Return (x, y) of the center of cell containing provided text 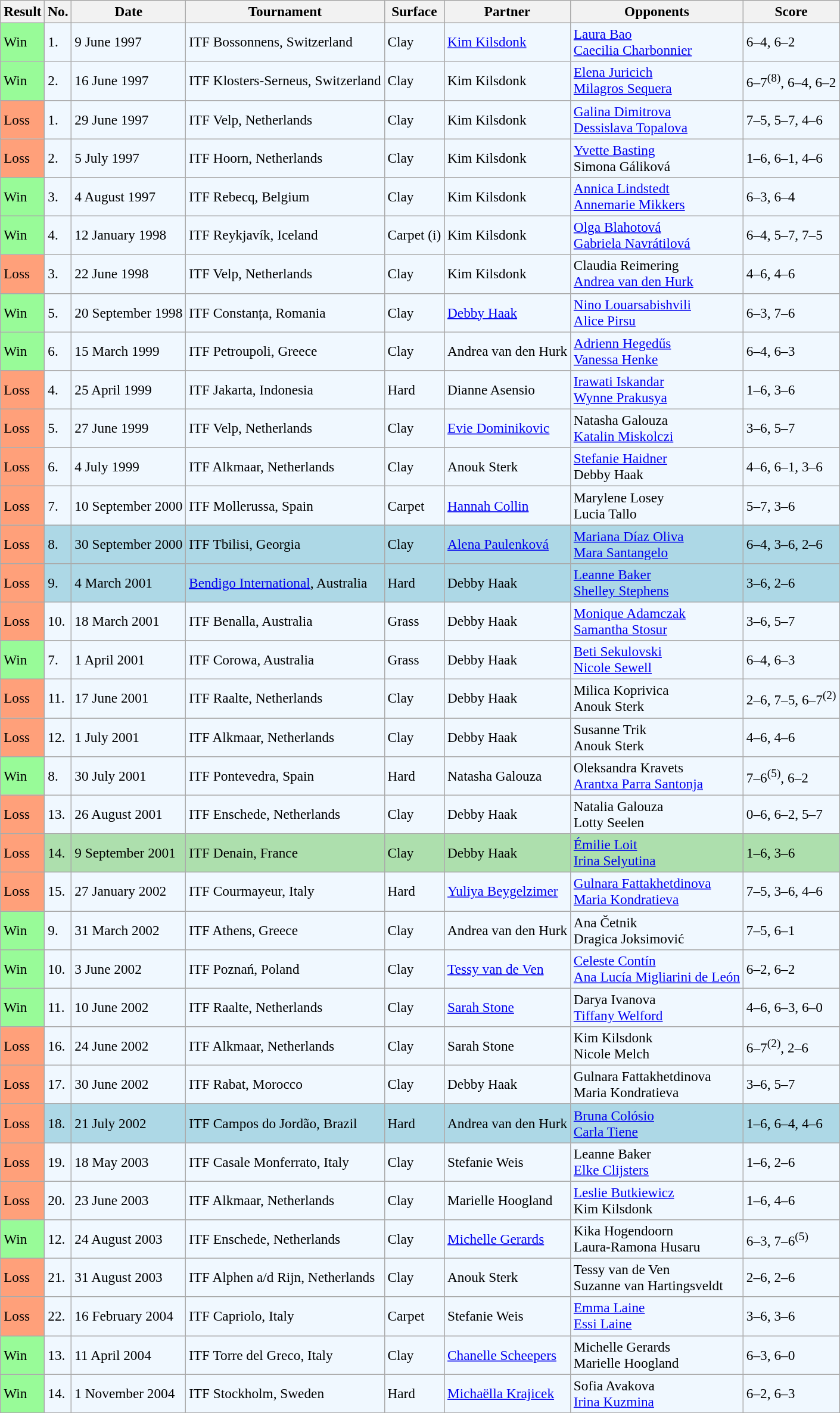
7–6(5), 6–2 (791, 776)
ITF Campos do Jordão, Brazil (285, 1123)
ITF Rebecq, Belgium (285, 197)
6–3, 7–6 (791, 312)
6–4, 6–2 (791, 42)
20. (58, 1200)
9 September 2001 (129, 852)
Marylene Losey Lucia Tallo (657, 505)
12 January 1998 (129, 235)
ITF Pontevedra, Spain (285, 776)
Milica Koprivica Anouk Sterk (657, 698)
18 March 2001 (129, 621)
21 July 2002 (129, 1123)
Galina Dimitrova Dessislava Topalova (657, 119)
ITF Alphen a/d Rijn, Netherlands (285, 1278)
18. (58, 1123)
Tessy van de Ven (508, 969)
Hannah Collin (508, 505)
1–6, 6–4, 4–6 (791, 1123)
Natasha Galouza Katalin Miskolczi (657, 428)
Beti Sekulovski Nicole Sewell (657, 660)
ITF Reykjavík, Iceland (285, 235)
Sofia Avakova Irina Kuzmina (657, 1393)
ITF Denain, France (285, 852)
6–2, 6–3 (791, 1393)
6–4, 5–7, 7–5 (791, 235)
Émilie Loit Irina Selyutina (657, 852)
Annica Lindstedt Annemarie Mikkers (657, 197)
Leslie Butkiewicz Kim Kilsdonk (657, 1200)
Susanne Trik Anouk Sterk (657, 737)
ITF Torre del Greco, Italy (285, 1355)
5 July 1997 (129, 157)
Yuliya Beygelzimer (508, 892)
ITF Benalla, Australia (285, 621)
Tournament (285, 11)
30 June 2002 (129, 1085)
Leanne Baker Elke Clijsters (657, 1162)
Olga Blahotová Gabriela Navrátilová (657, 235)
ITF Tbilisi, Georgia (285, 544)
26 August 2001 (129, 814)
ITF Constanța, Romania (285, 312)
ITF Petroupoli, Greece (285, 350)
9 June 1997 (129, 42)
6–3, 6–4 (791, 197)
0–6, 6–2, 5–7 (791, 814)
29 June 1997 (129, 119)
ITF Courmayeur, Italy (285, 892)
ITF Klosters-Serneus, Switzerland (285, 81)
ITF Poznań, Poland (285, 969)
Bruna Colósio Carla Tiene (657, 1123)
6–7(8), 6–4, 6–2 (791, 81)
22 June 1998 (129, 274)
24 June 2002 (129, 1045)
Marielle Hoogland (508, 1200)
Bendigo International, Australia (285, 583)
19. (58, 1162)
ITF Hoorn, Netherlands (285, 157)
6–7(2), 2–6 (791, 1045)
22. (58, 1316)
Ana Četnik Dragica Joksimović (657, 930)
Natasha Galouza (508, 776)
Claudia Reimering Andrea van den Hurk (657, 274)
23 June 2003 (129, 1200)
4 August 1997 (129, 197)
Monique Adamczak Samantha Stosur (657, 621)
2–6, 2–6 (791, 1278)
1 July 2001 (129, 737)
16 February 2004 (129, 1316)
1 April 2001 (129, 660)
6–3, 6–0 (791, 1355)
6–4, 3–6, 2–6 (791, 544)
30 September 2000 (129, 544)
Stefanie Haidner Debby Haak (657, 467)
20 September 1998 (129, 312)
11 April 2004 (129, 1355)
Irawati Iskandar Wynne Prakusya (657, 390)
Kika Hogendoorn Laura-Ramona Husaru (657, 1238)
ITF Stockholm, Sweden (285, 1393)
4–6, 6–3, 6–0 (791, 1007)
Elena Juricich Milagros Sequera (657, 81)
27 January 2002 (129, 892)
10 June 2002 (129, 1007)
10 September 2000 (129, 505)
Celeste Contín Ana Lucía Migliarini de León (657, 969)
Michaëlla Krajicek (508, 1393)
5–7, 3–6 (791, 505)
31 August 2003 (129, 1278)
Opponents (657, 11)
Date (129, 11)
ITF Bossonnens, Switzerland (285, 42)
Michelle Gerards Marielle Hoogland (657, 1355)
15. (58, 892)
Mariana Díaz Oliva Mara Santangelo (657, 544)
Tessy van de Ven Suzanne van Hartingsveldt (657, 1278)
ITF Casale Monferrato, Italy (285, 1162)
Evie Dominikovic (508, 428)
Surface (415, 11)
Score (791, 11)
6–3, 7–6(5) (791, 1238)
Kim Kilsdonk Nicole Melch (657, 1045)
2–6, 7–5, 6–7(2) (791, 698)
3 June 2002 (129, 969)
31 March 2002 (129, 930)
Partner (508, 11)
Carpet (i) (415, 235)
Result (23, 11)
27 June 1999 (129, 428)
17. (58, 1085)
1–6, 4–6 (791, 1200)
4 July 1999 (129, 467)
25 April 1999 (129, 390)
4 March 2001 (129, 583)
Laura Bao Caecilia Charbonnier (657, 42)
Adrienn Hegedűs Vanessa Henke (657, 350)
16. (58, 1045)
Nino Louarsabishvili Alice Pirsu (657, 312)
Leanne Baker Shelley Stephens (657, 583)
ITF Jakarta, Indonesia (285, 390)
1–6, 2–6 (791, 1162)
6–2, 6–2 (791, 969)
ITF Corowa, Australia (285, 660)
16 June 1997 (129, 81)
Dianne Asensio (508, 390)
Michelle Gerards (508, 1238)
Darya Ivanova Tiffany Welford (657, 1007)
No. (58, 11)
7–5, 6–1 (791, 930)
17 June 2001 (129, 698)
Alena Paulenková (508, 544)
ITF Athens, Greece (285, 930)
1 November 2004 (129, 1393)
ITF Rabat, Morocco (285, 1085)
15 March 1999 (129, 350)
30 July 2001 (129, 776)
3–6, 2–6 (791, 583)
Oleksandra Kravets Arantxa Parra Santonja (657, 776)
ITF Capriolo, Italy (285, 1316)
Natalia Galouza Lotty Seelen (657, 814)
18 May 2003 (129, 1162)
1–6, 6–1, 4–6 (791, 157)
Chanelle Scheepers (508, 1355)
3–6, 3–6 (791, 1316)
7–5, 5–7, 4–6 (791, 119)
21. (58, 1278)
7–5, 3–6, 4–6 (791, 892)
Yvette Basting Simona Gáliková (657, 157)
4–6, 6–1, 3–6 (791, 467)
Emma Laine Essi Laine (657, 1316)
ITF Mollerussa, Spain (285, 505)
24 August 2003 (129, 1238)
